Determine the [X, Y] coordinate at the center of the cell enclosing the given text.  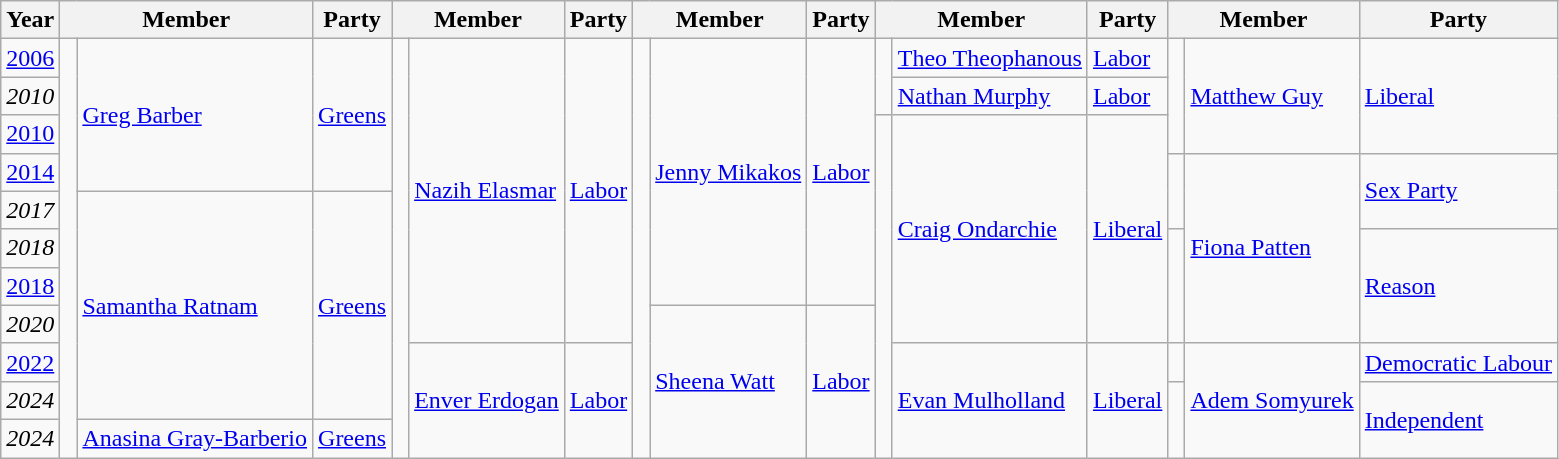
2017 [30, 210]
2022 [30, 362]
Nazih Elasmar [487, 191]
Enver Erdogan [487, 400]
Greg Barber [195, 115]
Year [30, 20]
Nathan Murphy [990, 96]
2014 [30, 172]
Independent [1458, 419]
2006 [30, 58]
Craig Ondarchie [990, 229]
Anasina Gray-Barberio [195, 438]
Adem Somyurek [1272, 400]
Sex Party [1458, 191]
Matthew Guy [1272, 96]
Democratic Labour [1458, 362]
Samantha Ratnam [195, 305]
Reason [1458, 286]
Fiona Patten [1272, 248]
2020 [30, 324]
Jenny Mikakos [728, 172]
Theo Theophanous [990, 58]
Sheena Watt [728, 381]
Evan Mulholland [990, 400]
